From the cell containing the given text, extract its center point as (x, y) coordinate. 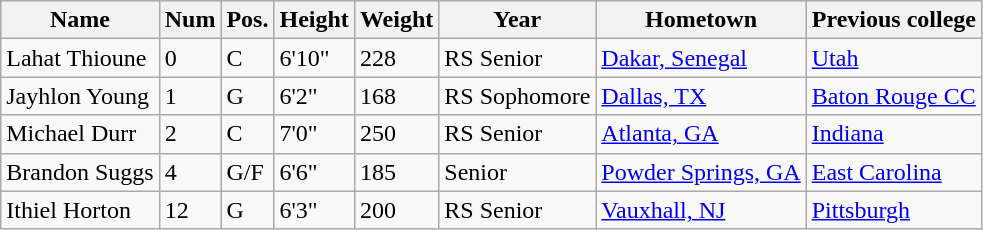
Previous college (894, 20)
168 (396, 96)
Height (314, 20)
6'6" (314, 172)
Dallas, TX (701, 96)
Indiana (894, 134)
7'0" (314, 134)
Baton Rouge CC (894, 96)
Jayhlon Young (80, 96)
Year (518, 20)
Weight (396, 20)
Utah (894, 58)
Atlanta, GA (701, 134)
Ithiel Horton (80, 210)
Hometown (701, 20)
228 (396, 58)
2 (190, 134)
Michael Durr (80, 134)
1 (190, 96)
6'3" (314, 210)
Lahat Thioune (80, 58)
Senior (518, 172)
Pittsburgh (894, 210)
Brandon Suggs (80, 172)
6'2" (314, 96)
250 (396, 134)
Dakar, Senegal (701, 58)
Powder Springs, GA (701, 172)
Vauxhall, NJ (701, 210)
0 (190, 58)
12 (190, 210)
Pos. (248, 20)
4 (190, 172)
Name (80, 20)
6'10" (314, 58)
Num (190, 20)
185 (396, 172)
RS Sophomore (518, 96)
East Carolina (894, 172)
G/F (248, 172)
200 (396, 210)
